Return the (X, Y) coordinate for the center point of the cell that contains the specified text.  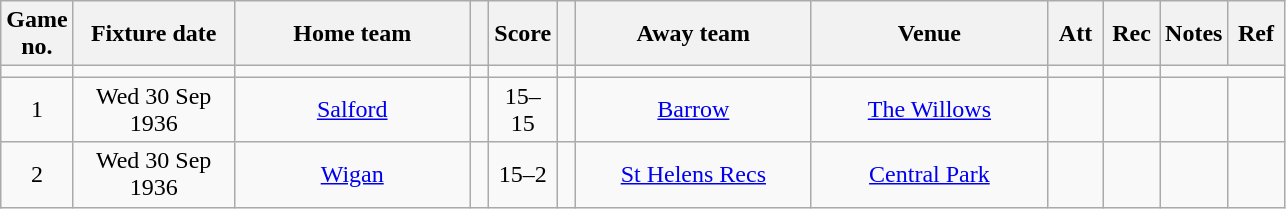
Notes (1194, 34)
Barrow (693, 110)
Game no. (37, 34)
Central Park (929, 174)
Home team (352, 34)
Fixture date (154, 34)
1 (37, 110)
2 (37, 174)
Salford (352, 110)
15–2 (523, 174)
Score (523, 34)
St Helens Recs (693, 174)
Venue (929, 34)
Rec (1132, 34)
Att (1075, 34)
15–15 (523, 110)
Ref (1256, 34)
Away team (693, 34)
Wigan (352, 174)
The Willows (929, 110)
